Return (x, y) of the center of cell containing provided text 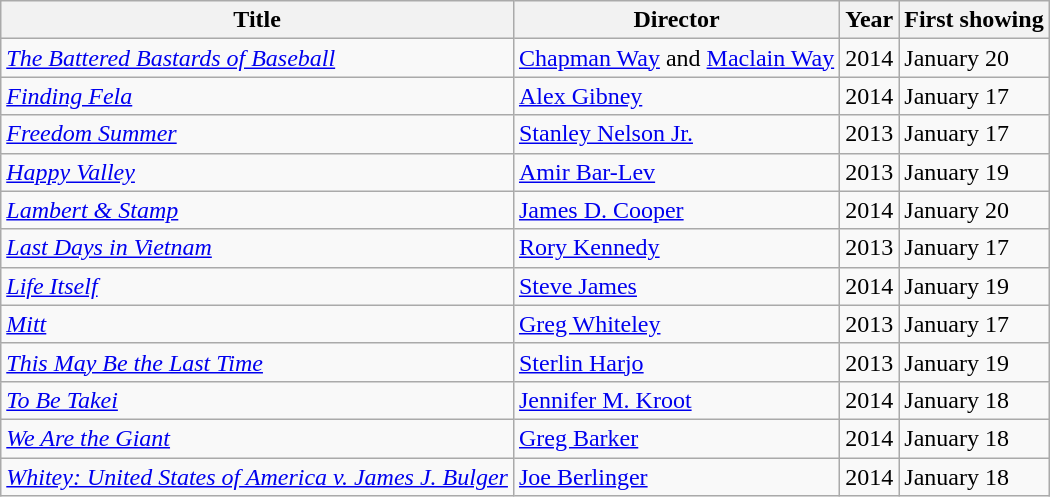
Whitey: United States of America v. James J. Bulger (258, 477)
Finding Fela (258, 96)
This May Be the Last Time (258, 362)
Stanley Nelson Jr. (676, 134)
Happy Valley (258, 172)
The Battered Bastards of Baseball (258, 58)
James D. Cooper (676, 210)
Sterlin Harjo (676, 362)
Amir Bar-Lev (676, 172)
Alex Gibney (676, 96)
Rory Kennedy (676, 248)
Life Itself (258, 286)
We Are the Giant (258, 438)
Lambert & Stamp (258, 210)
Chapman Way and Maclain Way (676, 58)
Year (870, 20)
Director (676, 20)
Mitt (258, 324)
Greg Whiteley (676, 324)
Jennifer M. Kroot (676, 400)
Joe Berlinger (676, 477)
Title (258, 20)
Steve James (676, 286)
Greg Barker (676, 438)
Last Days in Vietnam (258, 248)
To Be Takei (258, 400)
Freedom Summer (258, 134)
First showing (974, 20)
